Provide the (X, Y) coordinate of the cell's center where the given text is located.  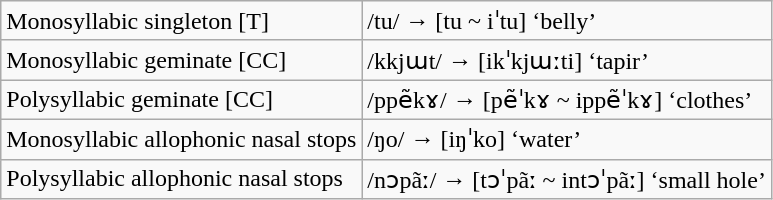
/nɔpãː/ → [tɔˈpãː ~ intɔˈpãː] ‘small hole’ (567, 179)
Monosyllabic geminate [CC] (182, 60)
Polysyllabic geminate [CC] (182, 100)
/ppẽkɤ/ → [pẽˈkɤ ~ ippẽˈkɤ] ‘clothes’ (567, 100)
/kkjɯt/ → [ikˈkjɯːti] ‘tapir’ (567, 60)
Monosyllabic allophonic nasal stops (182, 139)
/ŋo/ → [iŋˈko] ‘water’ (567, 139)
Monosyllabic singleton [T] (182, 21)
Polysyllabic allophonic nasal stops (182, 179)
/tu/ → [tu ~ iˈtu] ‘belly’ (567, 21)
